Identify which cell holds the provided text, then report its [X, Y] central coordinate. 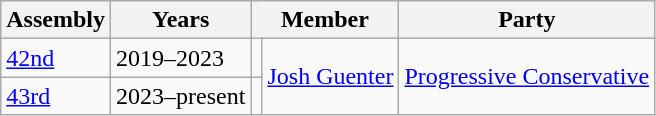
Member [325, 20]
Party [527, 20]
2019–2023 [180, 58]
Assembly [56, 20]
43rd [56, 96]
Josh Guenter [330, 77]
2023–present [180, 96]
42nd [56, 58]
Years [180, 20]
Progressive Conservative [527, 77]
